For the text-containing cell, return its midpoint in (X, Y) coordinate format. 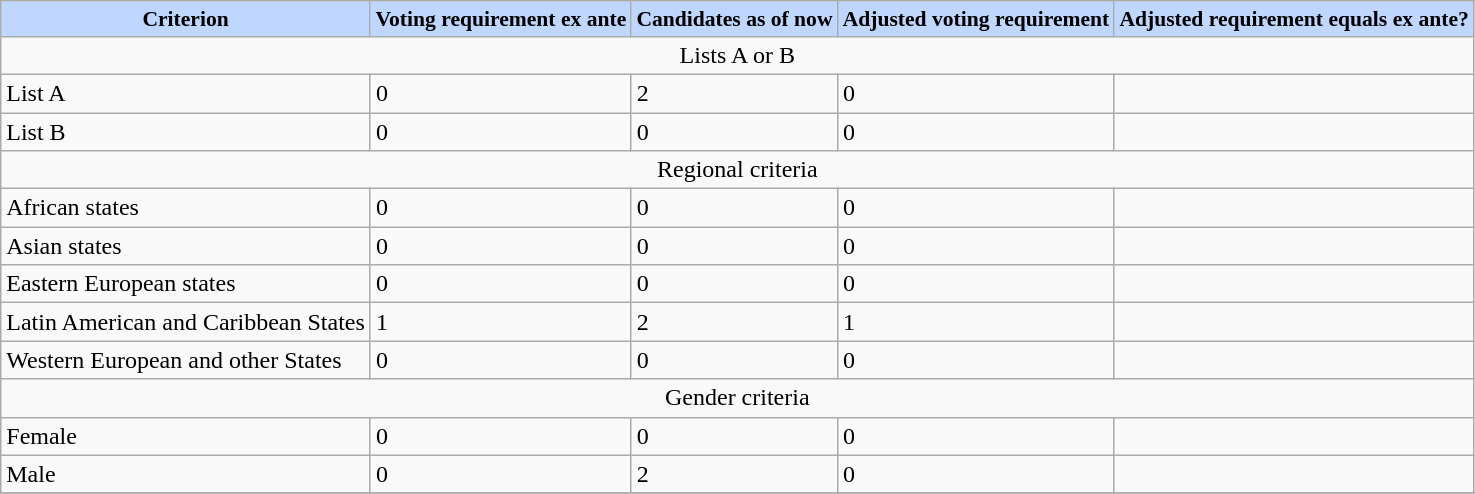
Adjusted requirement equals ex ante? (1294, 19)
Asian states (186, 246)
African states (186, 208)
Male (186, 474)
Adjusted voting requirement (976, 19)
Voting requirement ex ante (500, 19)
Female (186, 436)
Gender criteria (738, 398)
Lists A or B (738, 55)
Regional criteria (738, 170)
Western European and other States (186, 360)
Eastern European states (186, 284)
List B (186, 131)
Candidates as of now (734, 19)
Criterion (186, 19)
List A (186, 93)
Latin American and Caribbean States (186, 322)
